Pinpoint the cell where the given text exists, returning its [X, Y] midpoint coordinate. 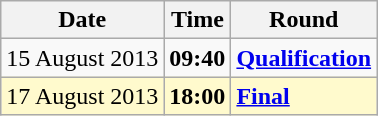
Qualification [304, 58]
15 August 2013 [82, 58]
18:00 [198, 96]
Round [304, 20]
Time [198, 20]
09:40 [198, 58]
17 August 2013 [82, 96]
Final [304, 96]
Date [82, 20]
